For the text-containing cell, return its midpoint in [x, y] coordinate format. 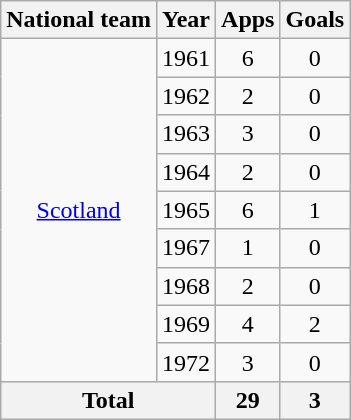
1969 [186, 324]
4 [248, 324]
1964 [186, 172]
1967 [186, 248]
National team [79, 20]
Scotland [79, 210]
1965 [186, 210]
Total [108, 400]
1972 [186, 362]
1961 [186, 58]
Year [186, 20]
1962 [186, 96]
Apps [248, 20]
29 [248, 400]
Goals [315, 20]
1968 [186, 286]
1963 [186, 134]
